Provide the (x, y) coordinate of the cell's center where the given text is located.  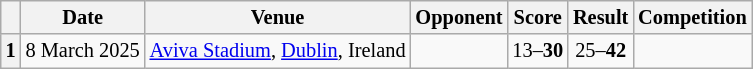
Score (538, 17)
Opponent (460, 17)
25–42 (600, 51)
Result (600, 17)
Competition (692, 17)
Date (83, 17)
Venue (278, 17)
13–30 (538, 51)
8 March 2025 (83, 51)
1 (11, 51)
Aviva Stadium, Dublin, Ireland (278, 51)
